For the text-containing cell, return its midpoint in (X, Y) coordinate format. 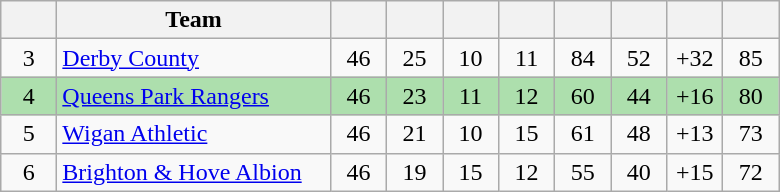
25 (414, 58)
60 (583, 96)
6 (29, 172)
19 (414, 172)
+16 (695, 96)
+15 (695, 172)
+32 (695, 58)
55 (583, 172)
73 (751, 134)
+13 (695, 134)
Team (194, 20)
80 (751, 96)
23 (414, 96)
Derby County (194, 58)
40 (639, 172)
84 (583, 58)
48 (639, 134)
85 (751, 58)
61 (583, 134)
72 (751, 172)
Queens Park Rangers (194, 96)
4 (29, 96)
21 (414, 134)
Wigan Athletic (194, 134)
52 (639, 58)
5 (29, 134)
44 (639, 96)
3 (29, 58)
Brighton & Hove Albion (194, 172)
